Output the (x, y) coordinate of the center of the cell containing the given text.  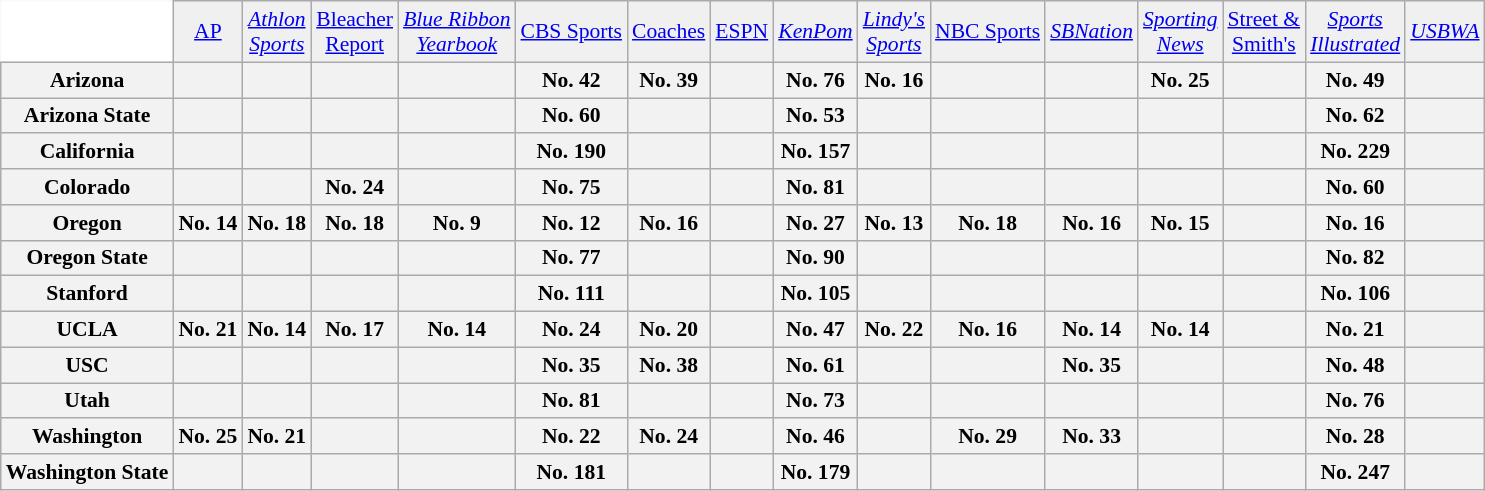
ESPN (742, 32)
No. 49 (1355, 80)
No. 28 (1355, 437)
No. 61 (815, 365)
No. 179 (815, 472)
No. 27 (815, 223)
No. 90 (815, 258)
No. 229 (1355, 152)
No. 247 (1355, 472)
USBWA (1444, 32)
Oregon (88, 223)
No. 73 (815, 401)
No. 75 (572, 187)
No. 42 (572, 80)
SportingNews (1180, 32)
Street &Smith's (1264, 32)
No. 46 (815, 437)
SBNation (1092, 32)
No. 157 (815, 152)
No. 29 (988, 437)
No. 111 (572, 294)
No. 190 (572, 152)
No. 62 (1355, 116)
Arizona (88, 80)
AthlonSports (276, 32)
KenPom (815, 32)
No. 20 (668, 330)
California (88, 152)
No. 53 (815, 116)
No. 106 (1355, 294)
Colorado (88, 187)
No. 17 (354, 330)
Stanford (88, 294)
Utah (88, 401)
No. 15 (1180, 223)
CBS Sports (572, 32)
Washington State (88, 472)
No. 38 (668, 365)
No. 181 (572, 472)
SportsIllustrated (1355, 32)
Blue RibbonYearbook (456, 32)
Arizona State (88, 116)
NBC Sports (988, 32)
UCLA (88, 330)
Washington (88, 437)
No. 9 (456, 223)
No. 12 (572, 223)
No. 13 (894, 223)
Lindy'sSports (894, 32)
No. 82 (1355, 258)
No. 77 (572, 258)
AP (208, 32)
BleacherReport (354, 32)
No. 105 (815, 294)
USC (88, 365)
No. 48 (1355, 365)
Coaches (668, 32)
Oregon State (88, 258)
No. 33 (1092, 437)
No. 39 (668, 80)
No. 47 (815, 330)
